For the text-containing cell, return its midpoint in (X, Y) coordinate format. 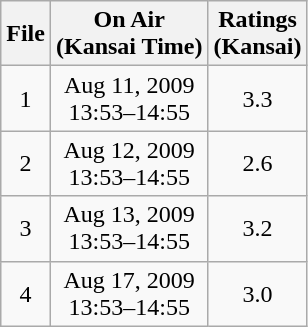
Aug 11, 200913:53–14:55 (129, 98)
4 (26, 294)
On Air(Kansai Time) (129, 34)
Aug 17, 200913:53–14:55 (129, 294)
Aug 13, 200913:53–14:55 (129, 228)
3.0 (258, 294)
Aug 12, 200913:53–14:55 (129, 164)
3.3 (258, 98)
2.6 (258, 164)
1 (26, 98)
Ratings(Kansai) (258, 34)
File (26, 34)
2 (26, 164)
3 (26, 228)
3.2 (258, 228)
